For the text-containing cell, return its midpoint in [x, y] coordinate format. 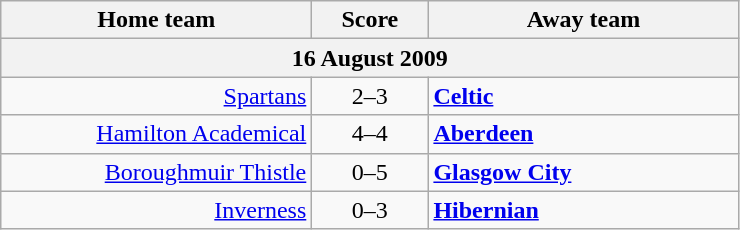
Boroughmuir Thistle [156, 172]
Glasgow City [584, 172]
4–4 [370, 134]
0–3 [370, 210]
Aberdeen [584, 134]
Inverness [156, 210]
0–5 [370, 172]
Away team [584, 20]
Home team [156, 20]
Celtic [584, 96]
2–3 [370, 96]
16 August 2009 [370, 58]
Hamilton Academical [156, 134]
Spartans [156, 96]
Score [370, 20]
Hibernian [584, 210]
